Identify which cell holds the provided text, then report its (x, y) central coordinate. 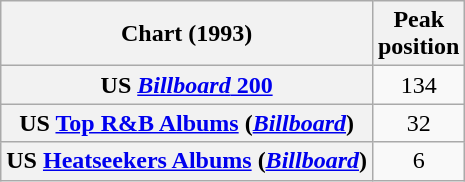
134 (418, 85)
Peak position (418, 34)
32 (418, 123)
US Heatseekers Albums (Billboard) (187, 161)
US Top R&B Albums (Billboard) (187, 123)
6 (418, 161)
Chart (1993) (187, 34)
US Billboard 200 (187, 85)
